Search for the cell housing the specified text and yield its (X, Y) center coordinate. 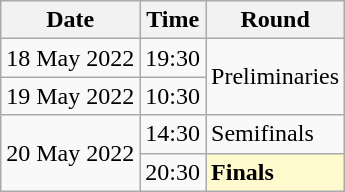
Finals (276, 172)
20 May 2022 (70, 153)
Round (276, 20)
20:30 (173, 172)
14:30 (173, 134)
Preliminaries (276, 77)
10:30 (173, 96)
Date (70, 20)
19 May 2022 (70, 96)
19:30 (173, 58)
Time (173, 20)
Semifinals (276, 134)
18 May 2022 (70, 58)
